Capture the cell that displays the provided text and extract its [x, y] central coordinate. 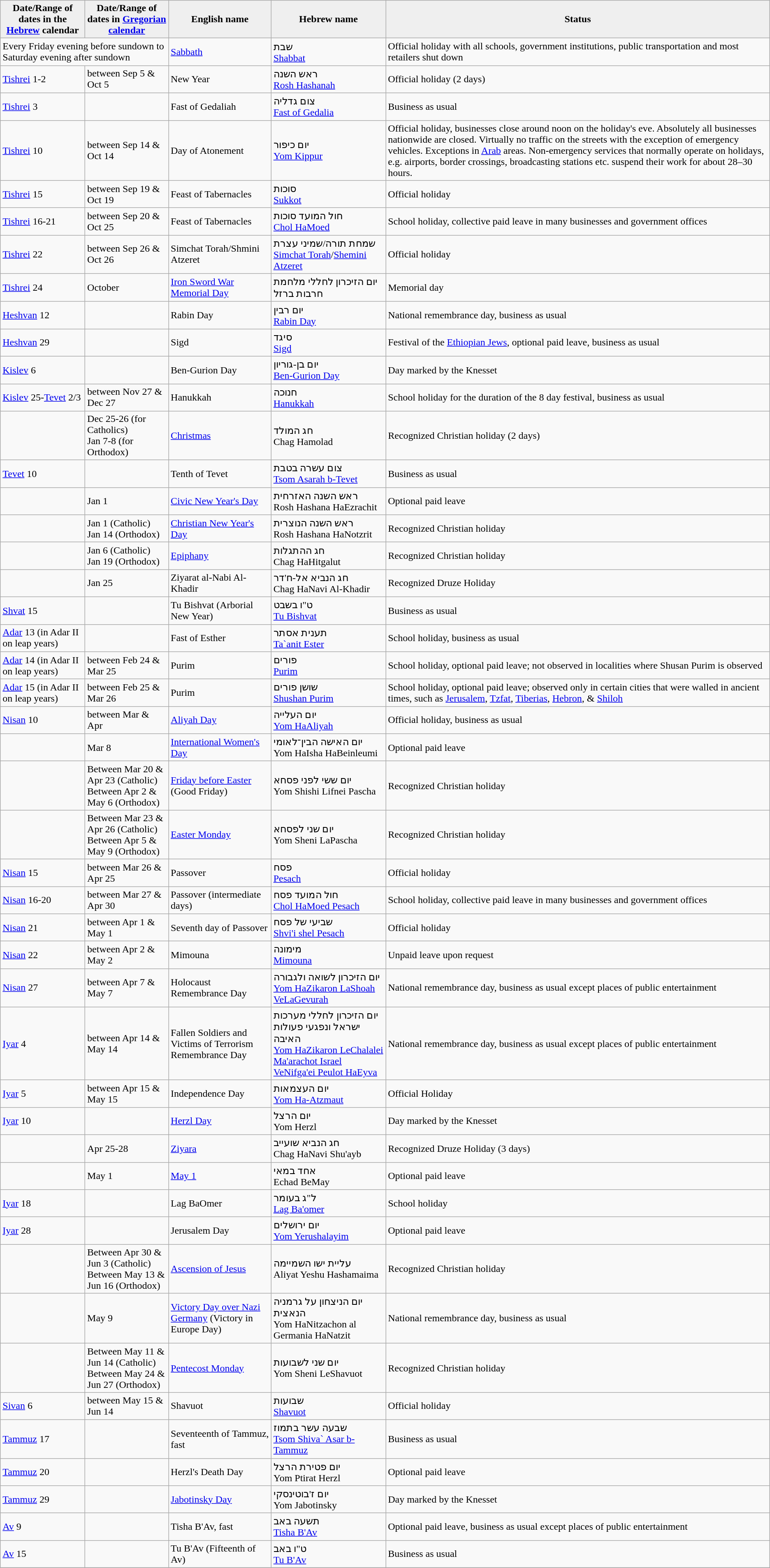
Sabbath [220, 52]
Iyar 18 [43, 1203]
סיגד Sigd [328, 343]
יום העצמאות Yom Ha-Atzmaut [328, 1094]
between Mar 26 & Apr 25 [127, 873]
Tisha B'Av, fast [220, 1526]
Kislev 6 [43, 370]
between Apr 15 & May 15 [127, 1094]
Pentecost Monday [220, 1368]
Adar 14 (in Adar II on leap years) [43, 665]
Iyar 4 [43, 1044]
between Apr 2 & May 2 [127, 955]
Tenth of Tevet [220, 474]
סוכות Sukkot [328, 194]
Jabotinsky Day [220, 1499]
פורים Purim [328, 665]
Date/Range of dates in the Hebrew calendar [43, 19]
Seventh day of Passover [220, 928]
Adar 13 (in Adar II on leap years) [43, 638]
Official holiday with all schools, government institutions, public transportation and most retailers shut down [578, 52]
Status [578, 19]
Holocaust Remembrance Day [220, 988]
Unpaid leave upon request [578, 955]
חג המולדChag Hamolad [328, 436]
between Mar & Apr [127, 720]
יום רבין Rabin Day [328, 315]
between Sep 20 & Oct 25 [127, 221]
Recognized Christian holiday (2 days) [578, 436]
Herzl's Death Day [220, 1472]
Adar 15 (in Adar II on leap years) [43, 693]
Friday before Easter (Good Friday) [220, 785]
Fallen Soldiers and Victims of Terrorism Remembrance Day [220, 1044]
Fast of Gedaliah [220, 107]
חול המועד פסח Chol HaMoed Pesach [328, 901]
Rabin Day [220, 315]
חג הנביא אל-ח'דר Chag HaNavi Al-Khadir [328, 583]
עליית ישו השמיימהAliyat Yeshu Hashamaima [328, 1269]
מימונה Mimouna [328, 955]
Christian New Year's Day [220, 529]
between Nov 27 & Dec 27 [127, 397]
Nisan 21 [43, 928]
Jan 6 (Catholic) Jan 19 (Orthodox) [127, 556]
Iyar 10 [43, 1121]
Tishrei 3 [43, 107]
between Feb 24 & Mar 25 [127, 665]
Victory Day over Nazi Germany (Victory in Europe Day) [220, 1318]
Kislev 25-Tevet 2/3 [43, 397]
Tishrei 10 [43, 150]
שמחת תורה/שמיני עצרת Simchat Torah/Shemini Atzeret [328, 255]
Tishrei 15 [43, 194]
October [127, 287]
Jan 1 (Catholic) Jan 14 (Orthodox) [127, 529]
יום ז'בוטינסקי Yom Jabotinsky [328, 1499]
Heshvan 12 [43, 315]
Iyar 5 [43, 1094]
Recognized Druze Holiday (3 days) [578, 1148]
Civic New Year's Day [220, 501]
שבתShabbat [328, 52]
חג הנביא שועייב Chag HaNavi Shu'ayb [328, 1148]
between Sep 14 & Oct 14 [127, 150]
Between Mar 23 & Apr 26 (Catholic) Between Apr 5 & May 9 (Orthodox) [127, 835]
Christmas [220, 436]
New Year [220, 79]
Date/Range of dates in Gregorian calendar [127, 19]
Lag BaOmer [220, 1203]
Nisan 15 [43, 873]
יום ירושלים Yom Yerushalayim [328, 1230]
יום האישה הבין־לאומיYom HaIsha HaBeinleumi [328, 748]
שבעה עשר בתמוז Tsom Shiva` Asar b-Tammuz [328, 1439]
between Apr 14 & May 14 [127, 1044]
Shavuot [220, 1406]
between May 15 & Jun 14 [127, 1406]
Optional paid leave, business as usual except places of public entertainment [578, 1526]
צום גדליה Fast of Gedalia [328, 107]
Passover (intermediate days) [220, 901]
Seventeenth of Tammuz, fast [220, 1439]
ט"ו באב Tu B'Av [328, 1554]
International Women's Day [220, 748]
שבועות Shavuot [328, 1406]
Official holiday (2 days) [578, 79]
Tishrei 24 [43, 287]
School holiday, business as usual [578, 638]
Nisan 10 [43, 720]
תשעה באב Tisha B'Av [328, 1526]
Independence Day [220, 1094]
יום הזיכרון לשואה ולגבורה Yom HaZikaron LaShoah VeLaGevurah [328, 988]
Between Mar 20 & Apr 23 (Catholic) Between Apr 2 & May 6 (Orthodox) [127, 785]
צום עשרה בטבת Tsom Asarah b-Tevet [328, 474]
Jan 25 [127, 583]
Tu B'Av (Fifteenth of Av) [220, 1554]
Between Apr 30 & Jun 3 (Catholic) Between May 13 & Jun 16 (Orthodox) [127, 1269]
Herzl Day [220, 1121]
Between May 11 & Jun 14 (Catholic) Between May 24 & Jun 27 (Orthodox) [127, 1368]
School holiday [578, 1203]
Nisan 22 [43, 955]
פסח Pesach [328, 873]
Official Holiday [578, 1094]
Jerusalem Day [220, 1230]
Tammuz 29 [43, 1499]
ראש השנה הנוצריתRosh Hashana HaNotzrit [328, 529]
שושן פורים Shushan Purim [328, 693]
Tishrei 16-21 [43, 221]
ראש השנה האזרחיתRosh Hashana HaEzrachit [328, 501]
Ziyara [220, 1148]
Iron Sword War Memorial Day [220, 287]
Every Friday evening before sundown to Saturday evening after sundown [85, 52]
ראש השנהRosh Hashanah [328, 79]
יום פטירת הרצלYom Ptirat Herzl [328, 1472]
Sivan 6 [43, 1406]
יום הזיכרון לחללי מלחמת חרבות ברזל [328, 287]
Dec 25-26 (for Catholics)Jan 7-8 (for Orthodox) [127, 436]
Nisan 27 [43, 988]
Jan 1 [127, 501]
between Mar 27 & Apr 30 [127, 901]
Easter Monday [220, 835]
יום ששי לפני פסחאYom Shishi Lifnei Pascha [328, 785]
יום הזיכרון לחללי מערכות ישראל ונפגעי פעולות האיבה Yom HaZikaron LeChalalei Ma'arachot Israel VeNifga'ei Peulot HaEyva [328, 1044]
Tammuz 20 [43, 1472]
יום בן-גוריון Ben-Gurion Day [328, 370]
תענית אסתר Ta`anit Ester [328, 638]
Shvat 15 [43, 610]
between Sep 5 & Oct 5 [127, 79]
חג ההתגלותChag HaHitgalut [328, 556]
Mar 8 [127, 748]
Tishrei 1-2 [43, 79]
Simchat Torah/Shmini Atzeret [220, 255]
Mimouna [220, 955]
Ben-Gurion Day [220, 370]
School holiday, optional paid leave; not observed in localities where Shusan Purim is observed [578, 665]
Apr 25-28 [127, 1148]
between Sep 26 & Oct 26 [127, 255]
School holiday for the duration of the 8 day festival, business as usual [578, 397]
Festival of the Ethiopian Jews, optional paid leave, business as usual [578, 343]
May 9 [127, 1318]
שביעי של פסח Shvi'i shel Pesach [328, 928]
Epiphany [220, 556]
Day of Atonement [220, 150]
Nisan 16-20 [43, 901]
יום שני לשבועותYom Sheni LeShavuot [328, 1368]
אחד במאיEchad BeMay [328, 1176]
between Apr 7 & May 7 [127, 988]
Hebrew name [328, 19]
Hanukkah [220, 397]
Av 9 [43, 1526]
Fast of Esther [220, 638]
Ascension of Jesus [220, 1269]
יום שני לפסחאYom Sheni LaPascha [328, 835]
Ziyarat al-Nabi Al-Khadir [220, 583]
Official holiday, business as usual [578, 720]
יום הניצחון על גרמניה הנאציתYom HaNitzachon al Germania HaNatzit [328, 1318]
Passover [220, 873]
חול המועד סוכות Chol HaMoed [328, 221]
Av 15 [43, 1554]
יום הרצל Yom Herzl [328, 1121]
Memorial day [578, 287]
between Sep 19 & Oct 19 [127, 194]
between Feb 25 & Mar 26 [127, 693]
יום העלייה Yom HaAliyah [328, 720]
Aliyah Day [220, 720]
יום כיפור Yom Kippur [328, 150]
Tevet 10 [43, 474]
Tishrei 22 [43, 255]
Heshvan 29 [43, 343]
English name [220, 19]
Tammuz 17 [43, 1439]
between Apr 1 & May 1 [127, 928]
ל"ג בעומר Lag Ba'omer [328, 1203]
Sigd [220, 343]
Iyar 28 [43, 1230]
Recognized Druze Holiday [578, 583]
Tu Bishvat (Arborial New Year) [220, 610]
חנוכה Hanukkah [328, 397]
ט"ו בשבט Tu Bishvat [328, 610]
